Locate the cell with the specified text and output its (X, Y) center coordinate. 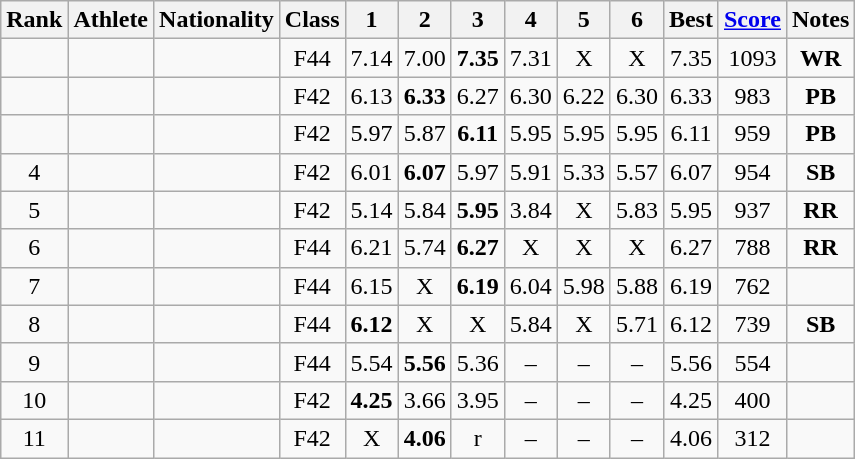
6.04 (530, 286)
11 (34, 438)
6.01 (372, 172)
2 (424, 20)
7.00 (424, 58)
954 (752, 172)
7 (34, 286)
762 (752, 286)
1093 (752, 58)
5.88 (636, 286)
Best (690, 20)
10 (34, 400)
5.74 (424, 248)
1 (372, 20)
554 (752, 362)
7.14 (372, 58)
5.83 (636, 210)
5.91 (530, 172)
3.95 (478, 400)
7.31 (530, 58)
8 (34, 324)
Rank (34, 20)
6.21 (372, 248)
r (478, 438)
Notes (820, 20)
5.98 (584, 286)
5.87 (424, 134)
Athlete (111, 20)
5.57 (636, 172)
3.84 (530, 210)
400 (752, 400)
5.14 (372, 210)
6.22 (584, 96)
937 (752, 210)
959 (752, 134)
3 (478, 20)
312 (752, 438)
739 (752, 324)
Nationality (217, 20)
3.66 (424, 400)
6.13 (372, 96)
5.36 (478, 362)
5.54 (372, 362)
WR (820, 58)
5.71 (636, 324)
Class (312, 20)
9 (34, 362)
5.33 (584, 172)
788 (752, 248)
Score (752, 20)
6.15 (372, 286)
983 (752, 96)
